Extract the [X, Y] coordinate from the center of the cell holding the provided text.  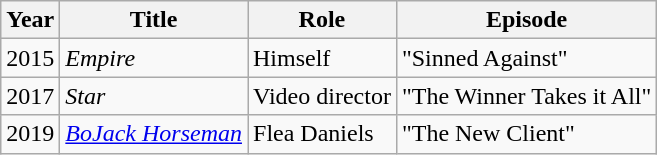
"Sinned Against" [526, 58]
Himself [322, 58]
BoJack Horseman [154, 134]
Empire [154, 58]
Episode [526, 20]
"The New Client" [526, 134]
Flea Daniels [322, 134]
Video director [322, 96]
2017 [30, 96]
Star [154, 96]
2015 [30, 58]
2019 [30, 134]
Role [322, 20]
Year [30, 20]
Title [154, 20]
"The Winner Takes it All" [526, 96]
